Identify which cell holds the provided text, then report its (X, Y) central coordinate. 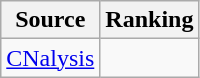
Ranking (150, 20)
Source (50, 20)
CNalysis (50, 58)
